Pinpoint the cell where the given text exists, returning its (X, Y) midpoint coordinate. 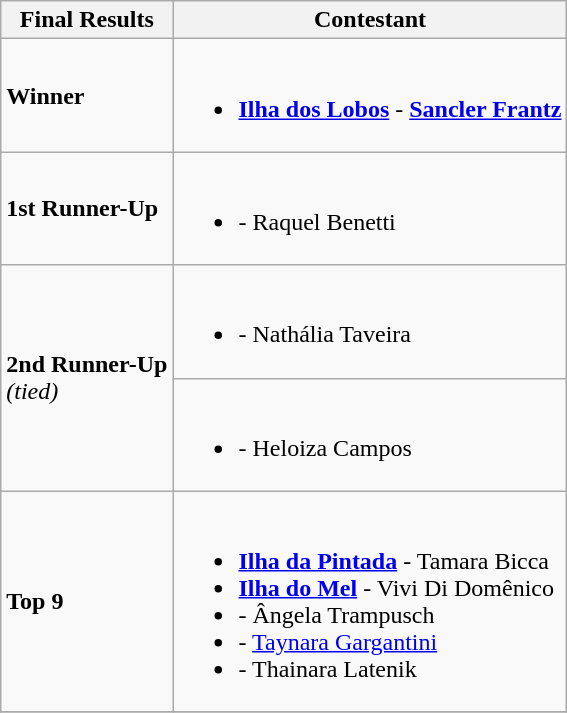
2nd Runner-Up(tied) (87, 378)
Ilha da Pintada - Tamara Bicca Ilha do Mel - Vivi Di Domênico - Ângela Trampusch - Taynara Gargantini - Thainara Latenik (370, 602)
- Nathália Taveira (370, 322)
Contestant (370, 20)
Final Results (87, 20)
- Raquel Benetti (370, 208)
Ilha dos Lobos - Sancler Frantz (370, 96)
Winner (87, 96)
- Heloiza Campos (370, 434)
Top 9 (87, 602)
1st Runner-Up (87, 208)
